Provide the (x, y) coordinate of the cell's center where the given text is located.  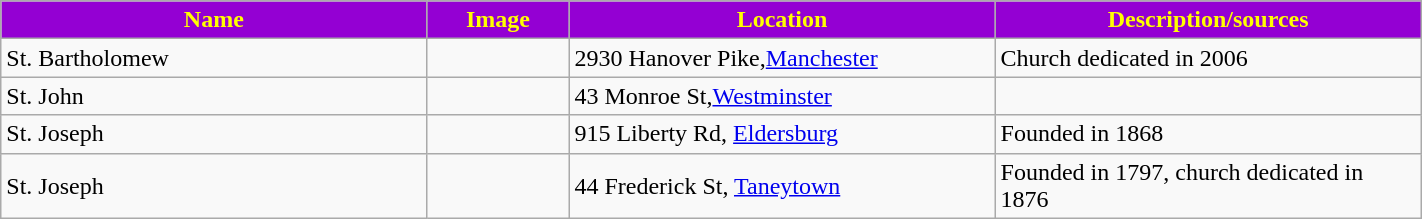
43 Monroe St,Westminster (782, 96)
44 Frederick St, Taneytown (782, 186)
Location (782, 20)
Name (214, 20)
2930 Hanover Pike,Manchester (782, 58)
Image (498, 20)
St. John (214, 96)
915 Liberty Rd, Eldersburg (782, 134)
Founded in 1797, church dedicated in 1876 (1208, 186)
Founded in 1868 (1208, 134)
Church dedicated in 2006 (1208, 58)
St. Bartholomew (214, 58)
Description/sources (1208, 20)
